Identify which cell holds the provided text, then report its [X, Y] central coordinate. 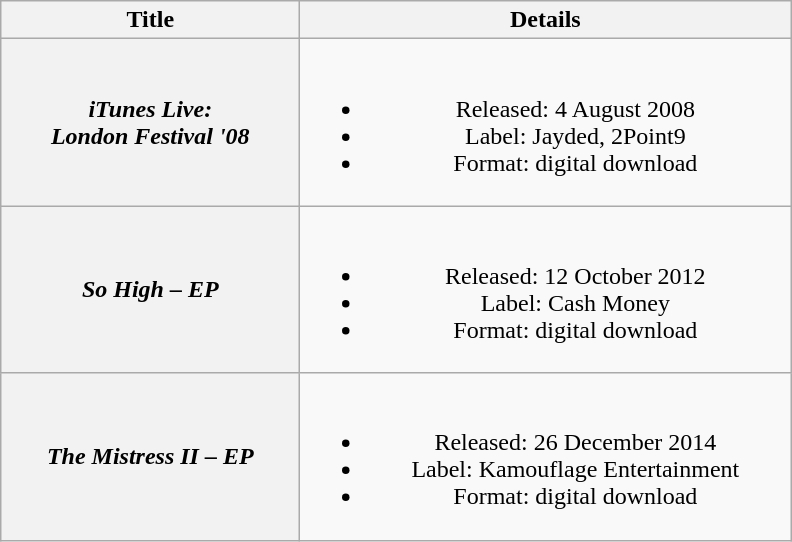
Released: 12 October 2012 Label: Cash MoneyFormat: digital download [546, 290]
Title [150, 20]
So High – EP [150, 290]
Released: 4 August 2008Label: Jayded, 2Point9Format: digital download [546, 122]
The Mistress II – EP [150, 456]
Released: 26 December 2014Label: Kamouflage EntertainmentFormat: digital download [546, 456]
iTunes Live:London Festival '08 [150, 122]
Details [546, 20]
